Capture the cell that displays the provided text and extract its (X, Y) central coordinate. 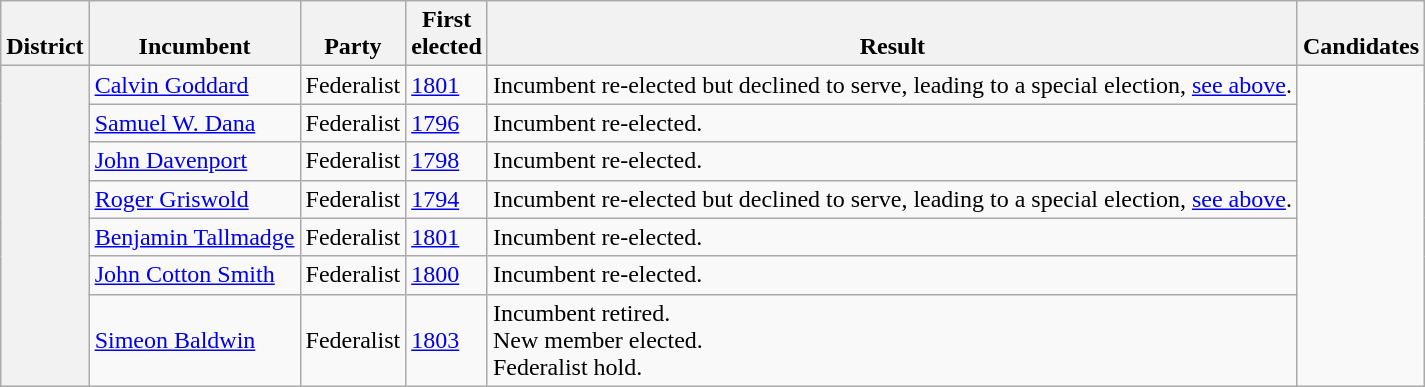
Simeon Baldwin (194, 340)
Firstelected (447, 34)
1800 (447, 275)
Benjamin Tallmadge (194, 237)
Result (892, 34)
1803 (447, 340)
Incumbent (194, 34)
John Davenport (194, 161)
1794 (447, 199)
1796 (447, 123)
Samuel W. Dana (194, 123)
Incumbent retired.New member elected.Federalist hold. (892, 340)
John Cotton Smith (194, 275)
Calvin Goddard (194, 85)
Party (353, 34)
Roger Griswold (194, 199)
1798 (447, 161)
Candidates (1360, 34)
District (45, 34)
